Locate the cell with the specified text and output its (x, y) center coordinate. 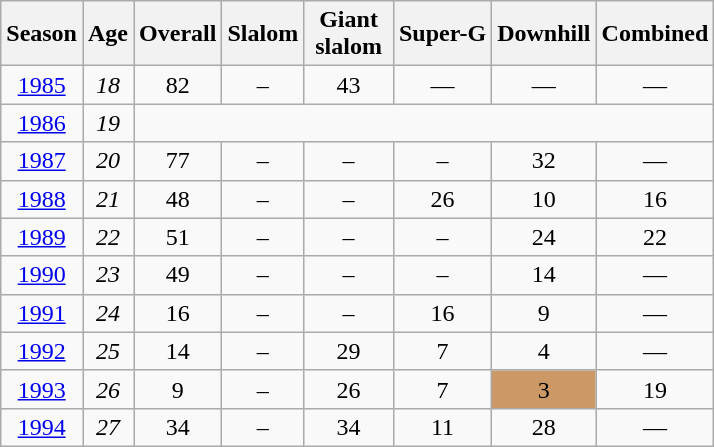
3 (544, 389)
1988 (42, 199)
48 (178, 199)
18 (108, 85)
10 (544, 199)
1990 (42, 275)
1992 (42, 351)
32 (544, 161)
1993 (42, 389)
20 (108, 161)
Combined (655, 34)
49 (178, 275)
Super-G (442, 34)
82 (178, 85)
29 (349, 351)
77 (178, 161)
1994 (42, 427)
1986 (42, 123)
Slalom (263, 34)
Giant slalom (349, 34)
1987 (42, 161)
Downhill (544, 34)
51 (178, 237)
27 (108, 427)
25 (108, 351)
1991 (42, 313)
23 (108, 275)
Age (108, 34)
28 (544, 427)
1989 (42, 237)
43 (349, 85)
11 (442, 427)
Overall (178, 34)
4 (544, 351)
Season (42, 34)
1985 (42, 85)
21 (108, 199)
